Capture the cell that displays the provided text and extract its (X, Y) central coordinate. 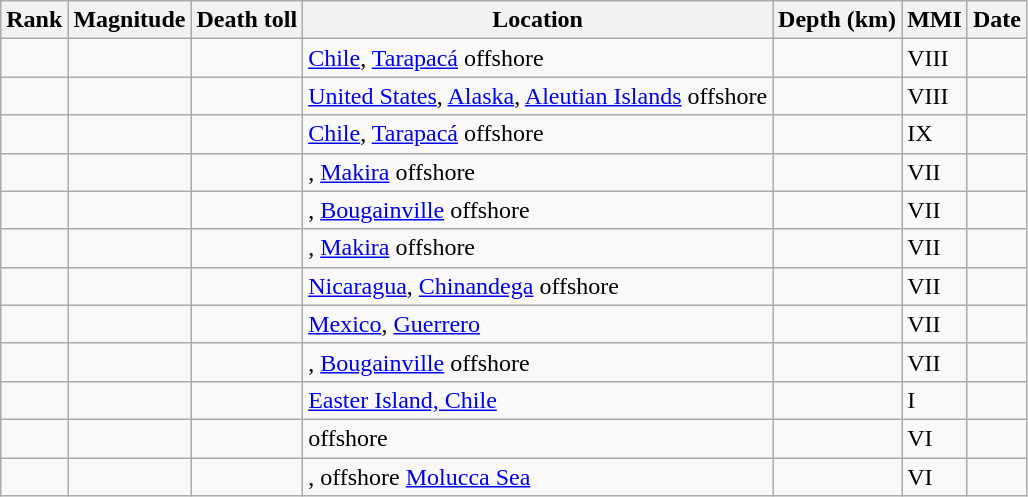
I (935, 400)
Death toll (247, 20)
United States, Alaska, Aleutian Islands offshore (538, 96)
Mexico, Guerrero (538, 324)
Magnitude (130, 20)
Easter Island, Chile (538, 400)
, offshore Molucca Sea (538, 477)
IX (935, 134)
Location (538, 20)
Nicaragua, Chinandega offshore (538, 286)
Depth (km) (838, 20)
Rank (34, 20)
Date (996, 20)
MMI (935, 20)
offshore (538, 438)
